From the cell containing the given text, extract its center point as [X, Y] coordinate. 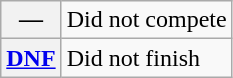
— [31, 20]
Did not finish [146, 58]
Did not compete [146, 20]
DNF [31, 58]
